Capture the cell that displays the provided text and extract its (x, y) central coordinate. 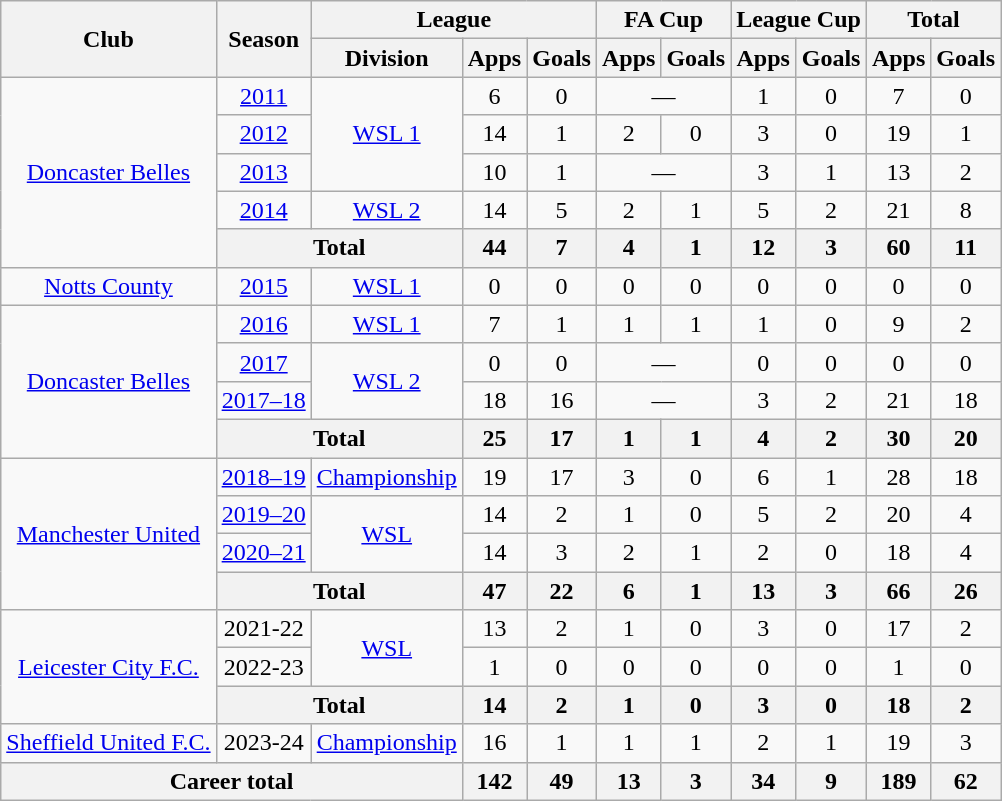
11 (966, 248)
189 (898, 781)
30 (898, 438)
2013 (264, 172)
FA Cup (663, 20)
60 (898, 248)
2012 (264, 134)
66 (898, 591)
2015 (264, 286)
62 (966, 781)
49 (562, 781)
2011 (264, 96)
2023-24 (264, 743)
Club (108, 39)
44 (494, 248)
2019–20 (264, 515)
Season (264, 39)
2016 (264, 324)
Sheffield United F.C. (108, 743)
28 (898, 477)
2022-23 (264, 667)
10 (494, 172)
Leicester City F.C. (108, 667)
League Cup (799, 20)
2017–18 (264, 400)
25 (494, 438)
2020–21 (264, 553)
2014 (264, 210)
22 (562, 591)
Career total (232, 781)
47 (494, 591)
26 (966, 591)
Manchester United (108, 534)
2021-22 (264, 629)
8 (966, 210)
34 (764, 781)
12 (764, 248)
Notts County (108, 286)
Division (386, 58)
League (454, 20)
2017 (264, 362)
142 (494, 781)
2018–19 (264, 477)
